From the cell containing the given text, extract its center point as (X, Y) coordinate. 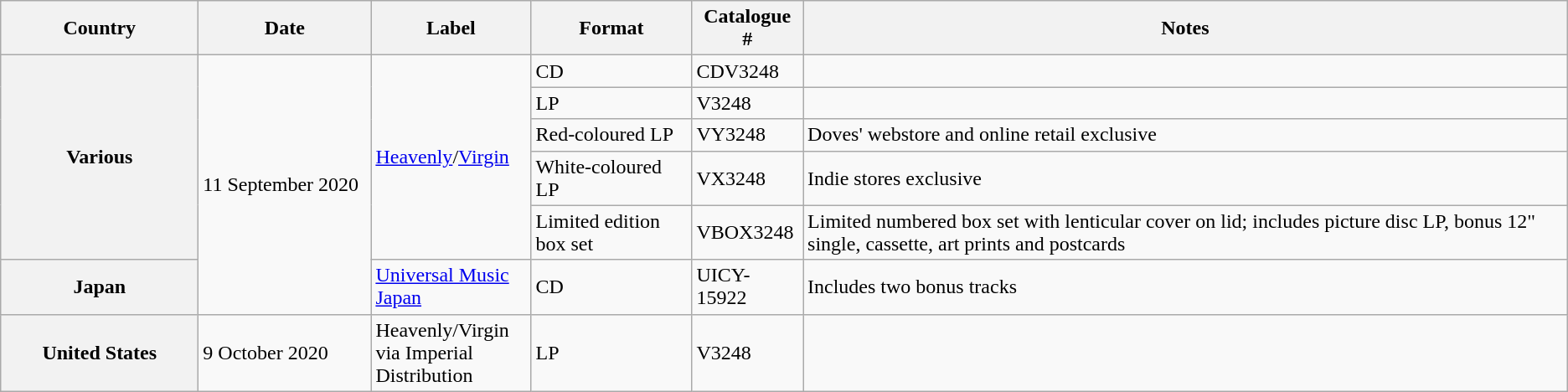
Various (100, 157)
VY3248 (747, 135)
Doves' webstore and online retail exclusive (1186, 135)
Limited numbered box set with lenticular cover on lid; includes picture disc LP, bonus 12" single, cassette, art prints and postcards (1186, 233)
Red-coloured LP (611, 135)
Country (100, 28)
Includes two bonus tracks (1186, 286)
Universal Music Japan (451, 286)
United States (100, 353)
Heavenly/Virgin (451, 157)
Date (285, 28)
Label (451, 28)
VX3248 (747, 178)
Indie stores exclusive (1186, 178)
CDV3248 (747, 71)
UICY-15922 (747, 286)
Japan (100, 286)
VBOX3248 (747, 233)
Limited edition box set (611, 233)
Catalogue # (747, 28)
11 September 2020 (285, 184)
Heavenly/Virgin via Imperial Distribution (451, 353)
Notes (1186, 28)
Format (611, 28)
9 October 2020 (285, 353)
White-coloured LP (611, 178)
